Find where the given text appears and provide that cell's center as (X, Y) coordinate. 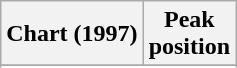
Peakposition (189, 34)
Chart (1997) (72, 34)
